Extract the [x, y] coordinate from the center of the cell holding the provided text.  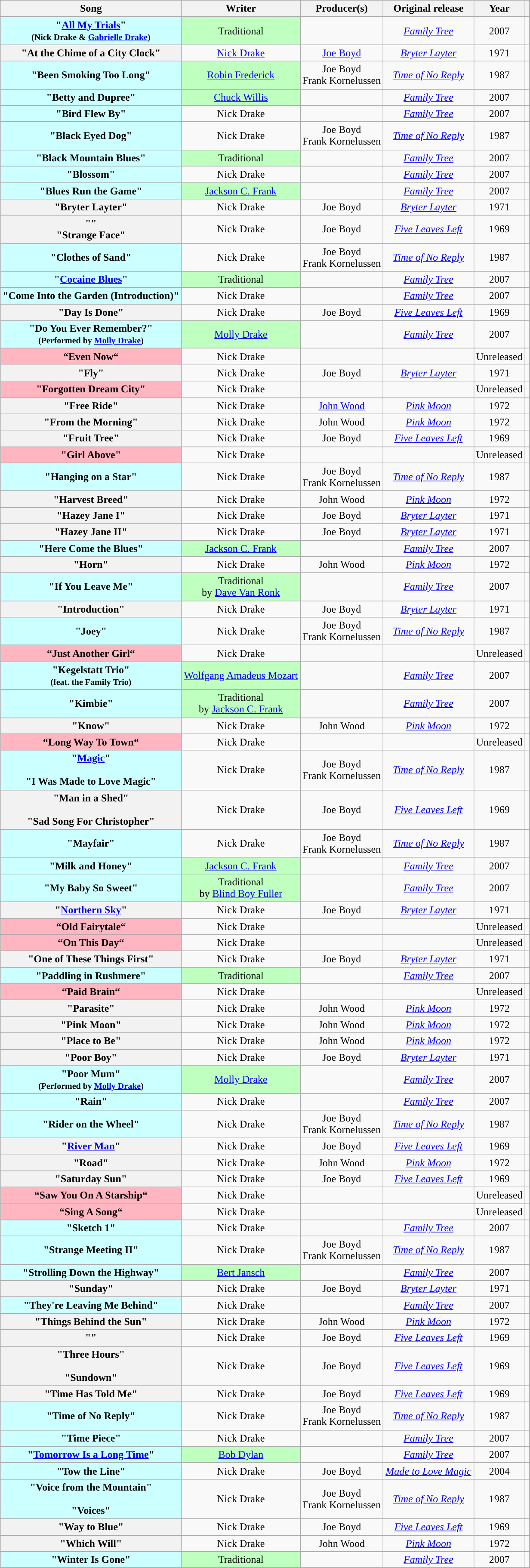
"Here Come the Blues" [91, 548]
Chuck Willis [241, 97]
"Joey" [91, 632]
"Time of No Reply" [91, 1416]
“Paid Brain“ [91, 992]
"Poor Mum" (Performed by Molly Drake) [91, 1080]
"Fly" [91, 373]
Traditional by Blind Boy Fuller [241, 888]
"Hazey Jane I" [91, 515]
Song [91, 9]
"Black Eyed Dog" [91, 136]
"Black Mountain Blues" [91, 158]
"Which Will" [91, 1543]
"One of These Things First" [91, 959]
"Free Ride" [91, 406]
"Fruit Tree" [91, 438]
"Place to Be" [91, 1041]
"Know" [91, 726]
"Girl Above" [91, 455]
"Strange Meeting II" [91, 1250]
"Bird Flew By" [91, 114]
"Milk and Honey" [91, 866]
Made to Love Magic [428, 1471]
"Voice from the Mountain""Voices" [91, 1499]
"Mayfair" [91, 843]
"Saturday Sun" [91, 1179]
"River Man" [91, 1146]
“On This Day“ [91, 943]
"Do You Ever Remember?" (Performed by Molly Drake) [91, 335]
2004 [499, 1471]
"Hanging on a Star" [91, 477]
"" [91, 1338]
"Harvest Breed" [91, 499]
“Even Now“ [91, 357]
"All My Trials" (Nick Drake & Gabrielle Drake) [91, 31]
"Forgotten Dream City" [91, 389]
"Sketch 1" [91, 1228]
“Just Another Girl“ [91, 653]
Bert Jansch [241, 1272]
"Poor Boy" [91, 1057]
"Things Behind the Sun" [91, 1322]
"Kegelstatt Trio" (feat. the Family Trio) [91, 675]
Wolfgang Amadeus Mozart [241, 675]
"Betty and Dupree" [91, 97]
Writer [241, 9]
"Pink Moon" [91, 1025]
"Winter Is Gone" [91, 1560]
"Bryter Layter" [91, 207]
"From the Morning" [91, 422]
Traditional by Dave Van Ronk [241, 587]
"Cocaine Blues" [91, 280]
"Hazey Jane II" [91, 532]
“Old Fairytale“ [91, 926]
Bob Dylan [241, 1454]
"Road" [91, 1162]
"Time Has Told Me" [91, 1394]
"" "Strange Face" [91, 229]
"At the Chime of a City Clock" [91, 53]
"They're Leaving Me Behind" [91, 1305]
"Man in a Shed" "Sad Song For Christopher" [91, 810]
"Blues Run the Game" [91, 191]
"My Baby So Sweet" [91, 888]
"Rider on the Wheel" [91, 1124]
"Horn" [91, 565]
"Day Is Done" [91, 312]
"Kimbie" [91, 704]
Original release [428, 9]
Traditional by Jackson C. Frank [241, 704]
"Time Piece" [91, 1438]
"Strolling Down the Highway" [91, 1272]
"Introduction" [91, 609]
"Tomorrow Is a Long Time" [91, 1454]
"Northern Sky" [91, 910]
"Blossom" [91, 174]
“Saw You On A Starship“ [91, 1195]
"Magic""I Was Made to Love Magic" [91, 770]
"Way to Blue" [91, 1527]
"Paddling in Rushmere" [91, 976]
Year [499, 9]
Robin Frederick [241, 75]
"Parasite" [91, 1008]
"Sunday" [91, 1289]
"Rain" [91, 1102]
"Come Into the Garden (Introduction)" [91, 296]
"Three Hours""Sundown" [91, 1366]
"Clothes of Sand" [91, 257]
Producer(s) [342, 9]
"If You Leave Me" [91, 587]
"Tow the Line" [91, 1471]
“Long Way To Town“ [91, 742]
“Sing A Song“ [91, 1212]
"Been Smoking Too Long" [91, 75]
